Return the [x, y] coordinate for the center point of the cell that contains the specified text.  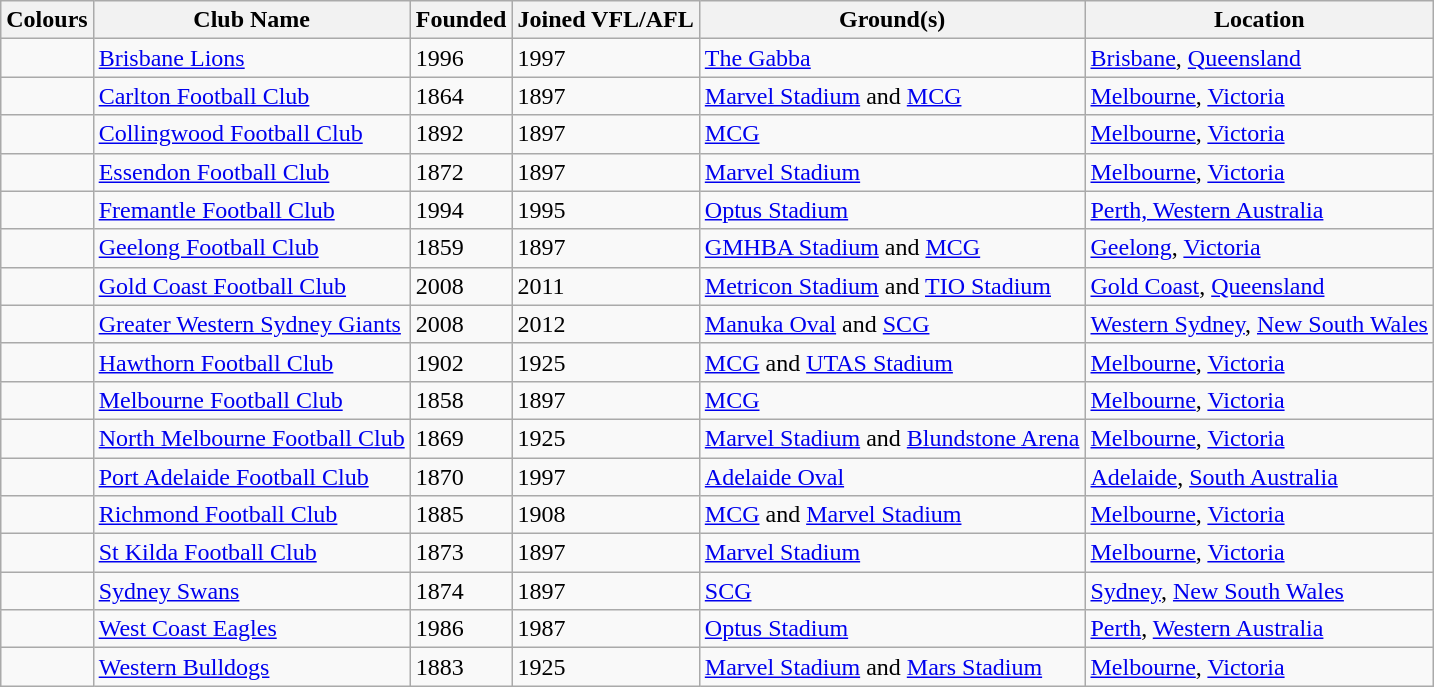
Western Bulldogs [252, 667]
Club Name [252, 20]
1987 [606, 629]
Joined VFL/AFL [606, 20]
Founded [461, 20]
1885 [461, 515]
MCG and UTAS Stadium [892, 362]
Essendon Football Club [252, 172]
Carlton Football Club [252, 96]
Manuka Oval and SCG [892, 324]
Sydney Swans [252, 591]
1874 [461, 591]
Melbourne Football Club [252, 400]
The Gabba [892, 58]
Geelong Football Club [252, 248]
Port Adelaide Football Club [252, 477]
Collingwood Football Club [252, 134]
Hawthorn Football Club [252, 362]
2012 [606, 324]
Brisbane, Queensland [1259, 58]
1872 [461, 172]
Marvel Stadium and Blundstone Arena [892, 438]
1996 [461, 58]
Fremantle Football Club [252, 210]
Adelaide, South Australia [1259, 477]
Brisbane Lions [252, 58]
Marvel Stadium and Mars Stadium [892, 667]
MCG and Marvel Stadium [892, 515]
Adelaide Oval [892, 477]
1859 [461, 248]
Gold Coast Football Club [252, 286]
1883 [461, 667]
1994 [461, 210]
Sydney, New South Wales [1259, 591]
Ground(s) [892, 20]
1869 [461, 438]
Marvel Stadium and MCG [892, 96]
1873 [461, 553]
Location [1259, 20]
1864 [461, 96]
1902 [461, 362]
1858 [461, 400]
2011 [606, 286]
Gold Coast, Queensland [1259, 286]
Greater Western Sydney Giants [252, 324]
SCG [892, 591]
GMHBA Stadium and MCG [892, 248]
Western Sydney, New South Wales [1259, 324]
Colours [47, 20]
St Kilda Football Club [252, 553]
1908 [606, 515]
Metricon Stadium and TIO Stadium [892, 286]
Geelong, Victoria [1259, 248]
1986 [461, 629]
1892 [461, 134]
1995 [606, 210]
Richmond Football Club [252, 515]
1870 [461, 477]
North Melbourne Football Club [252, 438]
West Coast Eagles [252, 629]
